Extract the (x, y) coordinate from the center of the cell holding the provided text.  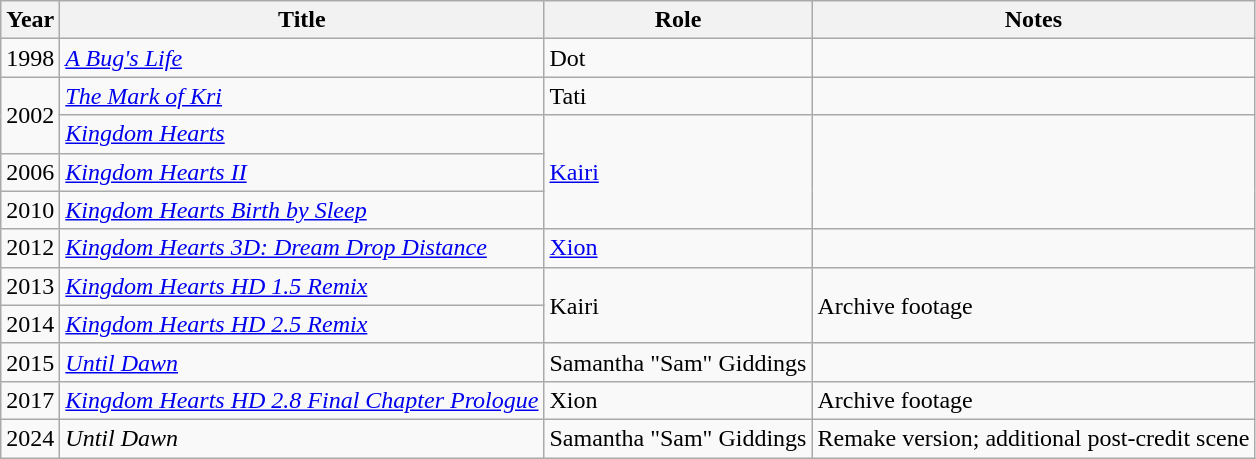
Kingdom Hearts Birth by Sleep (302, 210)
Title (302, 20)
2002 (30, 115)
2017 (30, 400)
Kingdom Hearts (302, 134)
2010 (30, 210)
1998 (30, 58)
Kingdom Hearts HD 2.5 Remix (302, 324)
Kingdom Hearts 3D: Dream Drop Distance (302, 248)
Kingdom Hearts HD 2.8 Final Chapter Prologue (302, 400)
2024 (30, 438)
Notes (1034, 20)
2013 (30, 286)
Kingdom Hearts HD 1.5 Remix (302, 286)
Role (678, 20)
Kingdom Hearts II (302, 172)
2014 (30, 324)
Dot (678, 58)
2015 (30, 362)
Year (30, 20)
2006 (30, 172)
Remake version; additional post-credit scene (1034, 438)
A Bug's Life (302, 58)
Tati (678, 96)
2012 (30, 248)
The Mark of Kri (302, 96)
